Detect which cell encompasses the target text, then output its (X, Y) center coordinate. 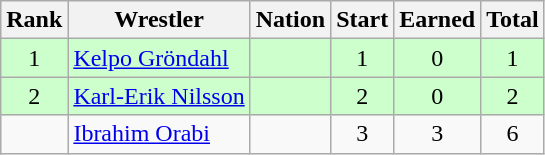
6 (513, 134)
Earned (438, 20)
Nation (290, 20)
Total (513, 20)
Wrestler (159, 20)
Karl-Erik Nilsson (159, 96)
Kelpo Gröndahl (159, 58)
Rank (34, 20)
Start (362, 20)
Ibrahim Orabi (159, 134)
